Search for the cell housing the specified text and yield its (X, Y) center coordinate. 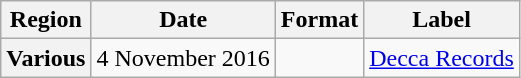
Decca Records (442, 58)
Various (46, 58)
Date (183, 20)
4 November 2016 (183, 58)
Format (319, 20)
Region (46, 20)
Label (442, 20)
